Determine the (X, Y) coordinate at the center of the cell enclosing the given text.  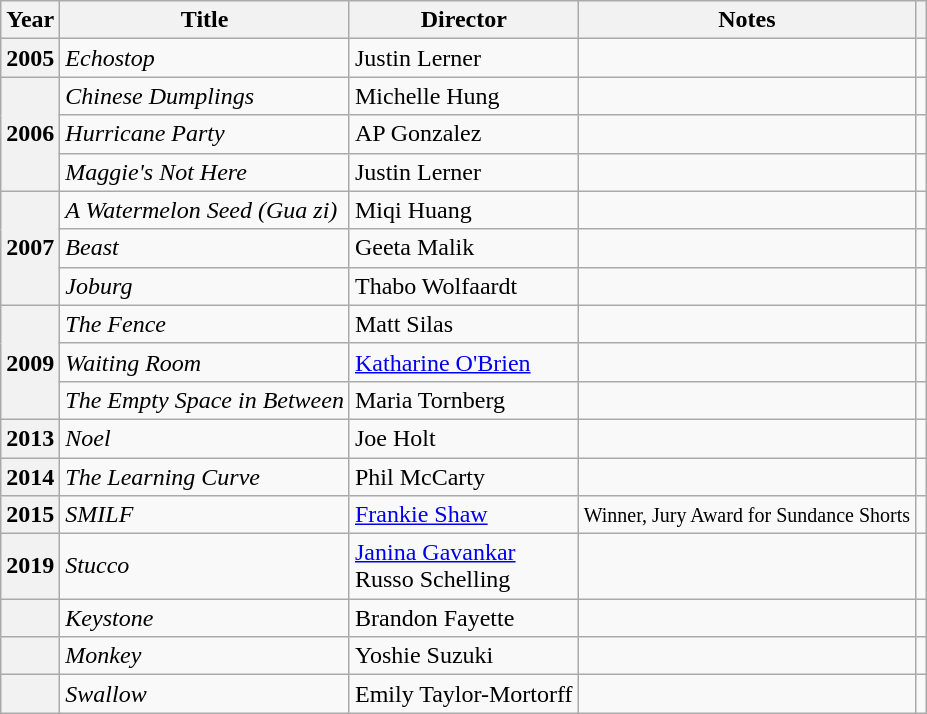
Joburg (205, 286)
The Empty Space in Between (205, 400)
AP Gonzalez (464, 134)
Brandon Fayette (464, 618)
The Learning Curve (205, 477)
Year (30, 20)
2005 (30, 58)
2019 (30, 566)
Miqi Huang (464, 210)
Matt Silas (464, 324)
Maggie's Not Here (205, 172)
Waiting Room (205, 362)
The Fence (205, 324)
Keystone (205, 618)
Winner, Jury Award for Sundance Shorts (746, 515)
Michelle Hung (464, 96)
Phil McCarty (464, 477)
Janina GavankarRusso Schelling (464, 566)
2015 (30, 515)
2006 (30, 134)
Notes (746, 20)
Echostop (205, 58)
Director (464, 20)
Stucco (205, 566)
2009 (30, 362)
Katharine O'Brien (464, 362)
Emily Taylor-Mortorff (464, 694)
SMILF (205, 515)
Geeta Malik (464, 248)
Yoshie Suzuki (464, 656)
Beast (205, 248)
Chinese Dumplings (205, 96)
Thabo Wolfaardt (464, 286)
2014 (30, 477)
Frankie Shaw (464, 515)
2013 (30, 438)
Noel (205, 438)
Maria Tornberg (464, 400)
Title (205, 20)
Hurricane Party (205, 134)
Monkey (205, 656)
Joe Holt (464, 438)
2007 (30, 248)
A Watermelon Seed (Gua zi) (205, 210)
Swallow (205, 694)
